Search for the cell housing the specified text and yield its (X, Y) center coordinate. 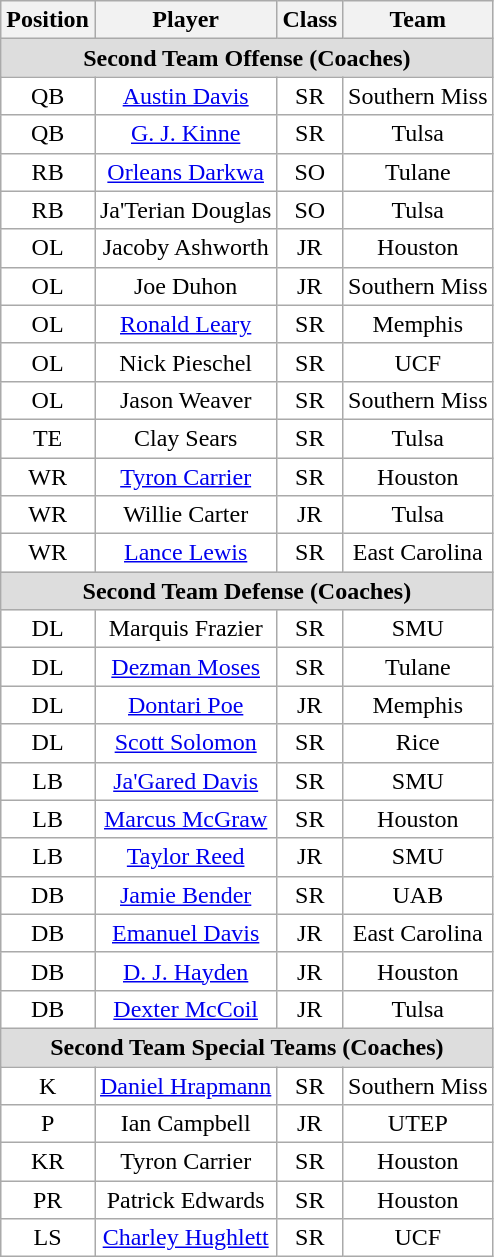
Marquis Frazier (185, 629)
K (48, 1085)
Jamie Bender (185, 895)
Patrick Edwards (185, 1200)
Team (418, 20)
LS (48, 1238)
Nick Pieschel (185, 362)
Class (310, 20)
Second Team Offense (Coaches) (247, 58)
Clay Sears (185, 438)
Player (185, 20)
KR (48, 1162)
Rice (418, 743)
G. J. Kinne (185, 134)
Position (48, 20)
Jacoby Ashworth (185, 248)
Taylor Reed (185, 857)
Willie Carter (185, 515)
P (48, 1124)
Ian Campbell (185, 1124)
Lance Lewis (185, 553)
Austin Davis (185, 96)
Second Team Defense (Coaches) (247, 591)
Ronald Leary (185, 324)
D. J. Hayden (185, 971)
Emanuel Davis (185, 933)
Scott Solomon (185, 743)
Ja'Terian Douglas (185, 210)
Charley Hughlett (185, 1238)
Dontari Poe (185, 705)
UAB (418, 895)
Daniel Hrapmann (185, 1085)
Dexter McCoil (185, 1009)
Marcus McGraw (185, 819)
UTEP (418, 1124)
PR (48, 1200)
Orleans Darkwa (185, 172)
Jason Weaver (185, 400)
Joe Duhon (185, 286)
Ja'Gared Davis (185, 781)
Dezman Moses (185, 667)
TE (48, 438)
Second Team Special Teams (Coaches) (247, 1047)
